Find where the given text appears and provide that cell's center as [X, Y] coordinate. 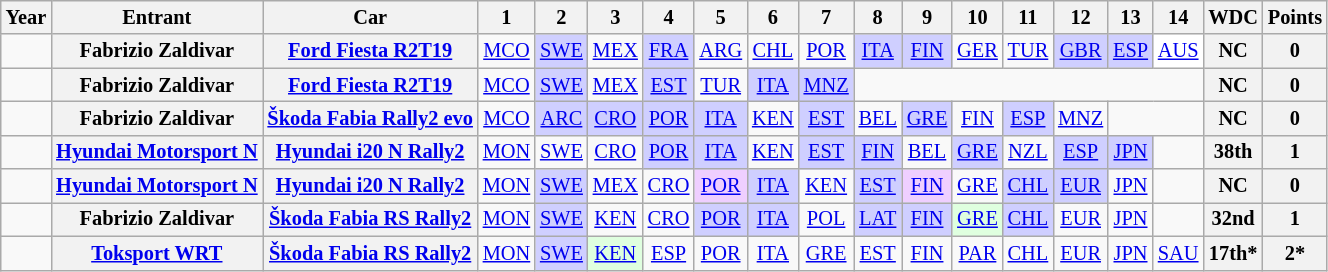
14 [1178, 17]
11 [1028, 17]
SAU [1178, 253]
12 [1080, 17]
Škoda Fabia Rally2 evo [370, 118]
8 [878, 17]
6 [773, 17]
Year [26, 17]
4 [669, 17]
GBR [1080, 51]
13 [1130, 17]
38th [1233, 152]
Toksport WRT [156, 253]
WDC [1233, 17]
2* [1295, 253]
5 [720, 17]
Points [1295, 17]
7 [826, 17]
10 [977, 17]
PAR [977, 253]
32nd [1233, 219]
GER [977, 51]
Entrant [156, 17]
LAT [878, 219]
ARG [720, 51]
POL [826, 219]
FRA [669, 51]
AUS [1178, 51]
3 [616, 17]
17th* [1233, 253]
9 [927, 17]
ARC [562, 118]
NZL [1028, 152]
2 [562, 17]
Car [370, 17]
